Output the (X, Y) coordinate of the center of the cell containing the given text.  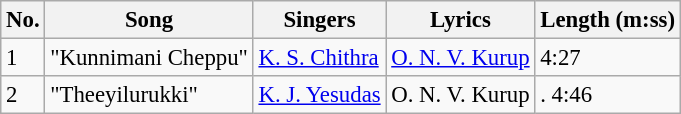
"Theeyilurukki" (149, 95)
2 (23, 95)
Lyrics (460, 20)
K. J. Yesudas (320, 95)
4:27 (608, 58)
Length (m:ss) (608, 20)
"Kunnimani Cheppu" (149, 58)
Song (149, 20)
K. S. Chithra (320, 58)
1 (23, 58)
No. (23, 20)
. 4:46 (608, 95)
Singers (320, 20)
